From the cell containing the given text, extract its center point as (x, y) coordinate. 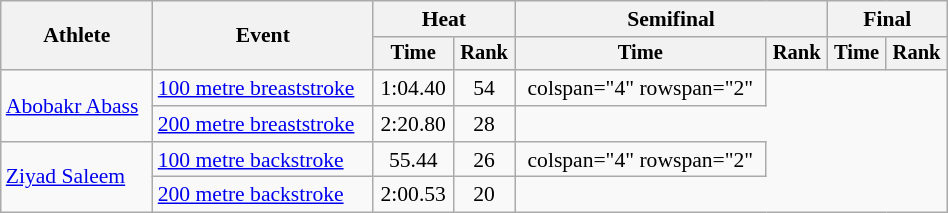
100 metre breaststroke (263, 88)
55.44 (413, 160)
Event (263, 36)
200 metre breaststroke (263, 124)
2:20.80 (413, 124)
200 metre backstroke (263, 195)
Ziyad Saleem (77, 178)
100 metre backstroke (263, 160)
54 (484, 88)
26 (484, 160)
28 (484, 124)
Heat (444, 19)
2:00.53 (413, 195)
20 (484, 195)
Semifinal (672, 19)
Abobakr Abass (77, 106)
Final (887, 19)
Athlete (77, 36)
1:04.40 (413, 88)
